Find where the given text appears and provide that cell's center as [X, Y] coordinate. 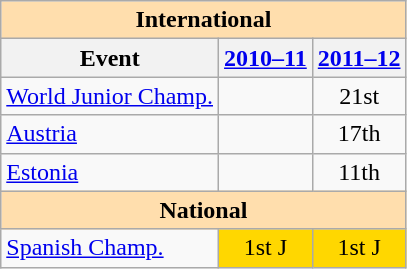
21st [359, 96]
International [204, 20]
2011–12 [359, 58]
Event [110, 58]
World Junior Champ. [110, 96]
Spanish Champ. [110, 248]
2010–11 [266, 58]
17th [359, 134]
National [204, 210]
11th [359, 172]
Austria [110, 134]
Estonia [110, 172]
